Scan for the cell matching the given text and deliver its (x, y) coordinate at center. 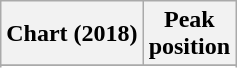
Peakposition (189, 34)
Chart (2018) (72, 34)
